Locate the cell with the specified text and output its (x, y) center coordinate. 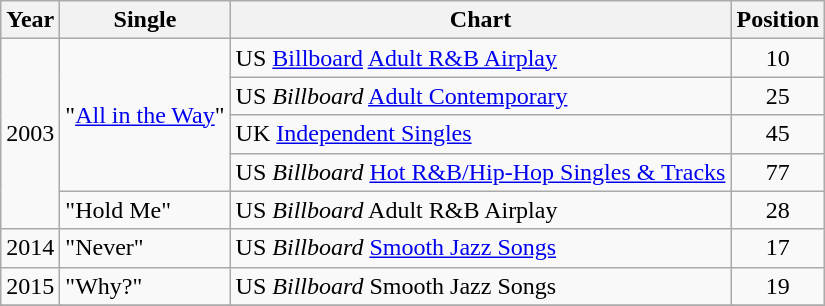
Year (30, 20)
2015 (30, 286)
Chart (480, 20)
25 (778, 96)
"All in the Way" (145, 115)
10 (778, 58)
"Why?" (145, 286)
2003 (30, 134)
UK Independent Singles (480, 134)
77 (778, 172)
US Billboard Hot R&B/Hip-Hop Singles & Tracks (480, 172)
US Billboard Adult Contemporary (480, 96)
"Hold Me" (145, 210)
Single (145, 20)
28 (778, 210)
2014 (30, 248)
45 (778, 134)
"Never" (145, 248)
17 (778, 248)
19 (778, 286)
Position (778, 20)
